Provide the [X, Y] coordinate of the cell's center where the given text is located.  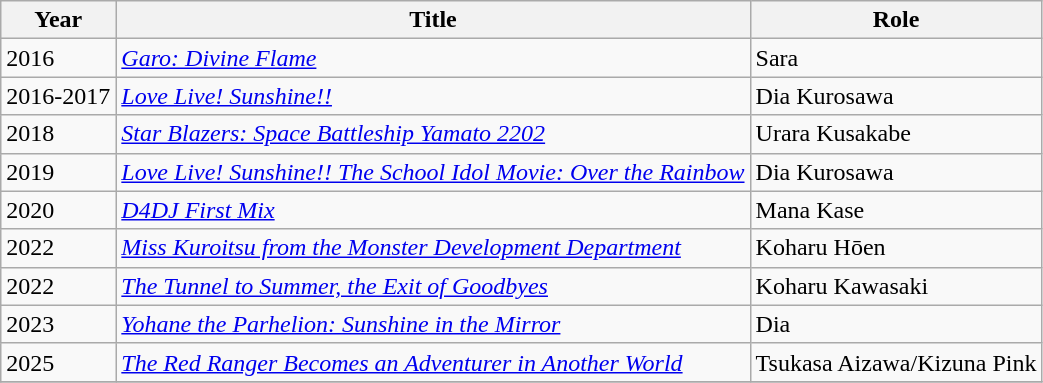
2018 [58, 134]
Sara [896, 58]
Koharu Hōen [896, 248]
Title [433, 20]
2016 [58, 58]
2016-2017 [58, 96]
Star Blazers: Space Battleship Yamato 2202 [433, 134]
2019 [58, 172]
The Red Ranger Becomes an Adventurer in Another World [433, 362]
Yohane the Parhelion: Sunshine in the Mirror [433, 324]
2023 [58, 324]
Year [58, 20]
Mana Kase [896, 210]
Love Live! Sunshine!! [433, 96]
The Tunnel to Summer, the Exit of Goodbyes [433, 286]
Role [896, 20]
2020 [58, 210]
Koharu Kawasaki [896, 286]
2025 [58, 362]
Miss Kuroitsu from the Monster Development Department [433, 248]
Dia [896, 324]
Garo: Divine Flame [433, 58]
Love Live! Sunshine!! The School Idol Movie: Over the Rainbow [433, 172]
Urara Kusakabe [896, 134]
Tsukasa Aizawa/Kizuna Pink [896, 362]
D4DJ First Mix [433, 210]
